Return the (x, y) coordinate for the center point of the cell that contains the specified text.  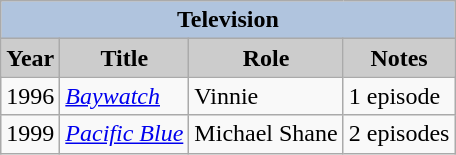
Title (124, 58)
Notes (399, 58)
1996 (30, 96)
1 episode (399, 96)
Vinnie (266, 96)
Baywatch (124, 96)
1999 (30, 134)
2 episodes (399, 134)
Pacific Blue (124, 134)
Michael Shane (266, 134)
Television (228, 20)
Year (30, 58)
Role (266, 58)
